Return the (x, y) coordinate for the center point of the cell that contains the specified text.  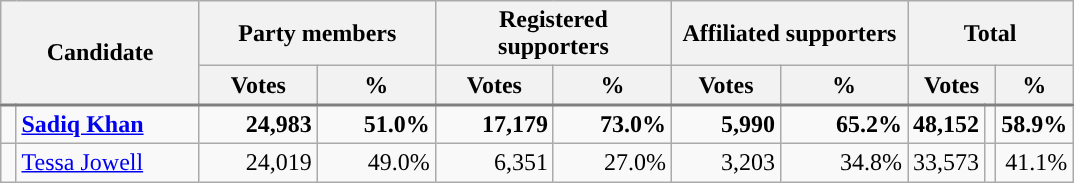
Sadiq Khan (108, 124)
Registered supporters (553, 34)
Total (990, 34)
58.9% (1034, 124)
17,179 (494, 124)
Candidate (100, 53)
3,203 (726, 162)
34.8% (844, 162)
Affiliated supporters (789, 34)
5,990 (726, 124)
65.2% (844, 124)
6,351 (494, 162)
24,019 (258, 162)
Party members (317, 34)
41.1% (1034, 162)
73.0% (612, 124)
49.0% (376, 162)
24,983 (258, 124)
27.0% (612, 162)
51.0% (376, 124)
Tessa Jowell (108, 162)
33,573 (946, 162)
48,152 (946, 124)
